Return the [x, y] coordinate for the center point of the cell that contains the specified text.  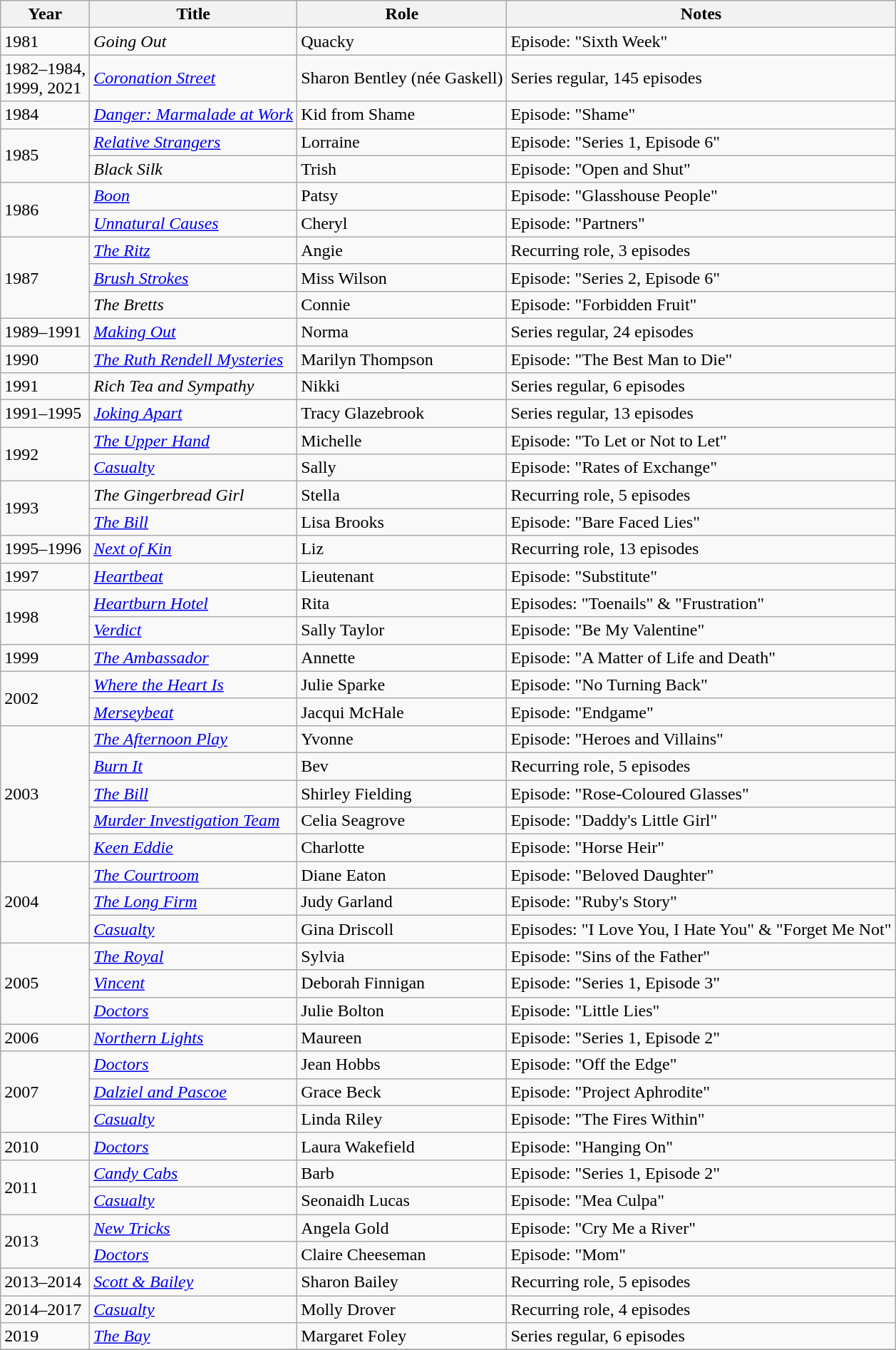
Series regular, 13 episodes [701, 414]
Title [194, 14]
Kid from Shame [402, 115]
Episodes: "I Love You, I Hate You" & "Forget Me Not" [701, 929]
The Bay [194, 1336]
Claire Cheeseman [402, 1255]
Candy Cabs [194, 1173]
Murder Investigation Team [194, 821]
Unnatural Causes [194, 223]
1981 [46, 41]
Episode: "Substitute" [701, 576]
1987 [46, 277]
Scott & Bailey [194, 1282]
Recurring role, 4 episodes [701, 1309]
Lorraine [402, 142]
1998 [46, 617]
1993 [46, 508]
2006 [46, 1038]
Keen Eddie [194, 848]
Michelle [402, 441]
Series regular, 24 episodes [701, 332]
Relative Strangers [194, 142]
Black Silk [194, 169]
Episode: "Sixth Week" [701, 41]
Molly Drover [402, 1309]
Judy Garland [402, 902]
Episode: "Rose-Coloured Glasses" [701, 794]
Quacky [402, 41]
Episode: "Series 2, Episode 6" [701, 277]
The Ambassador [194, 658]
Sally [402, 468]
Making Out [194, 332]
Episode: "Endgame" [701, 712]
Nikki [402, 387]
Episode: "Series 1, Episode 3" [701, 983]
Episode: "The Best Man to Die" [701, 359]
Gina Driscoll [402, 929]
Episode: "Mom" [701, 1255]
Episode: "Mea Culpa" [701, 1200]
Charlotte [402, 848]
Diane Eaton [402, 875]
Heartbeat [194, 576]
2007 [46, 1092]
Heartburn Hotel [194, 603]
Episode: "Glasshouse People" [701, 196]
Grace Beck [402, 1092]
Danger: Marmalade at Work [194, 115]
Episode: "Project Aphrodite" [701, 1092]
The Afternoon Play [194, 739]
Episode: "Forbidden Fruit" [701, 305]
Coronation Street [194, 78]
Going Out [194, 41]
Norma [402, 332]
Margaret Foley [402, 1336]
Miss Wilson [402, 277]
Bev [402, 766]
2002 [46, 698]
2019 [46, 1336]
Sylvia [402, 956]
Angela Gold [402, 1227]
Seonaidh Lucas [402, 1200]
Next of Kin [194, 549]
Merseybeat [194, 712]
Cheryl [402, 223]
Rita [402, 603]
Brush Strokes [194, 277]
Julie Sparke [402, 685]
Episode: "Beloved Daughter" [701, 875]
Burn It [194, 766]
Maureen [402, 1038]
1995–1996 [46, 549]
Barb [402, 1173]
2014–2017 [46, 1309]
Yvonne [402, 739]
Deborah Finnigan [402, 983]
Episode: "Cry Me a River" [701, 1227]
1991–1995 [46, 414]
Episode: "The Fires Within" [701, 1119]
Year [46, 14]
2005 [46, 983]
Episode: "Heroes and Villains" [701, 739]
Episode: "Off the Edge" [701, 1065]
The Long Firm [194, 902]
Episode: "Rates of Exchange" [701, 468]
Episode: "Ruby's Story" [701, 902]
Episode: "Series 1, Episode 6" [701, 142]
The Royal [194, 956]
1990 [46, 359]
Notes [701, 14]
The Bretts [194, 305]
Episode: "Hanging On" [701, 1146]
Tracy Glazebrook [402, 414]
Northern Lights [194, 1038]
Jean Hobbs [402, 1065]
The Courtroom [194, 875]
Shirley Fielding [402, 794]
Marilyn Thompson [402, 359]
Episode: "Daddy's Little Girl" [701, 821]
1985 [46, 155]
Sharon Bailey [402, 1282]
New Tricks [194, 1227]
Series regular, 145 episodes [701, 78]
Dalziel and Pascoe [194, 1092]
Laura Wakefield [402, 1146]
Connie [402, 305]
Stella [402, 495]
Recurring role, 13 episodes [701, 549]
Episode: "Shame" [701, 115]
1986 [46, 210]
Patsy [402, 196]
Episode: "No Turning Back" [701, 685]
Recurring role, 3 episodes [701, 250]
Annette [402, 658]
Trish [402, 169]
1997 [46, 576]
Role [402, 14]
Lisa Brooks [402, 522]
Lieutenant [402, 576]
Linda Riley [402, 1119]
The Gingerbread Girl [194, 495]
Celia Seagrove [402, 821]
Where the Heart Is [194, 685]
1992 [46, 454]
Sally Taylor [402, 630]
Julie Bolton [402, 1011]
2013–2014 [46, 1282]
Sharon Bentley (née Gaskell) [402, 78]
The Ruth Rendell Mysteries [194, 359]
2003 [46, 793]
Episode: "Horse Heir" [701, 848]
The Ritz [194, 250]
Jacqui McHale [402, 712]
Liz [402, 549]
Vincent [194, 983]
1984 [46, 115]
Episode: "Bare Faced Lies" [701, 522]
Verdict [194, 630]
Episode: "A Matter of Life and Death" [701, 658]
1991 [46, 387]
The Upper Hand [194, 441]
2013 [46, 1241]
Rich Tea and Sympathy [194, 387]
Episode: "Be My Valentine" [701, 630]
2004 [46, 902]
1989–1991 [46, 332]
Episodes: "Toenails" & "Frustration" [701, 603]
Boon [194, 196]
Episode: "Open and Shut" [701, 169]
1982–1984,1999, 2021 [46, 78]
Angie [402, 250]
1999 [46, 658]
Episode: "To Let or Not to Let" [701, 441]
Episode: "Partners" [701, 223]
Episode: "Little Lies" [701, 1011]
2011 [46, 1187]
2010 [46, 1146]
Joking Apart [194, 414]
Episode: "Sins of the Father" [701, 956]
